Identify which cell holds the provided text, then report its (x, y) central coordinate. 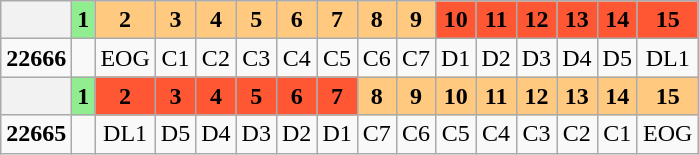
22665 (36, 134)
22666 (36, 58)
